Find where the given text appears and provide that cell's center as (x, y) coordinate. 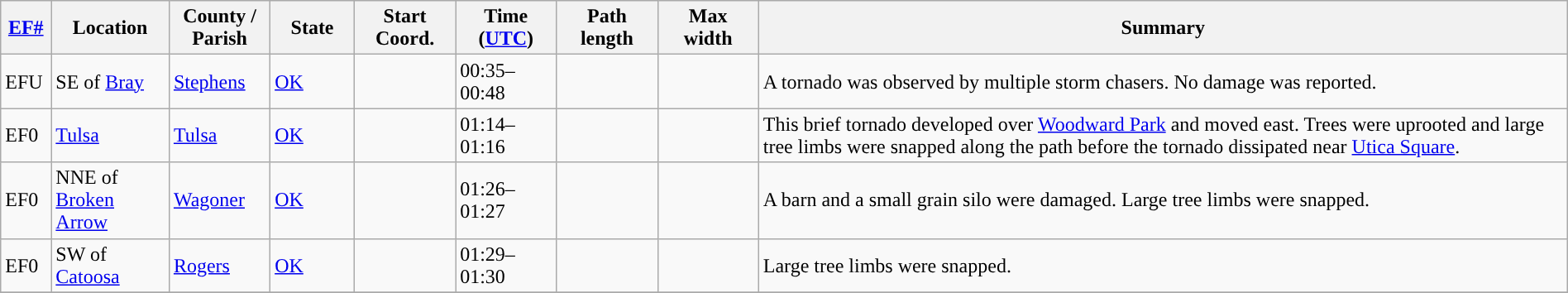
Summary (1163, 28)
00:35–00:48 (506, 81)
Location (111, 28)
NNE of Broken Arrow (111, 200)
Max width (708, 28)
SW of Catoosa (111, 265)
A barn and a small grain silo were damaged. Large tree limbs were snapped. (1163, 200)
01:29–01:30 (506, 265)
Start Coord. (404, 28)
Time (UTC) (506, 28)
Large tree limbs were snapped. (1163, 265)
EFU (26, 81)
01:14–01:16 (506, 136)
Wagoner (219, 200)
State (313, 28)
County / Parish (219, 28)
Rogers (219, 265)
Path length (607, 28)
SE of Bray (111, 81)
EF# (26, 28)
A tornado was observed by multiple storm chasers. No damage was reported. (1163, 81)
Stephens (219, 81)
01:26–01:27 (506, 200)
